Search for the cell housing the specified text and yield its [X, Y] center coordinate. 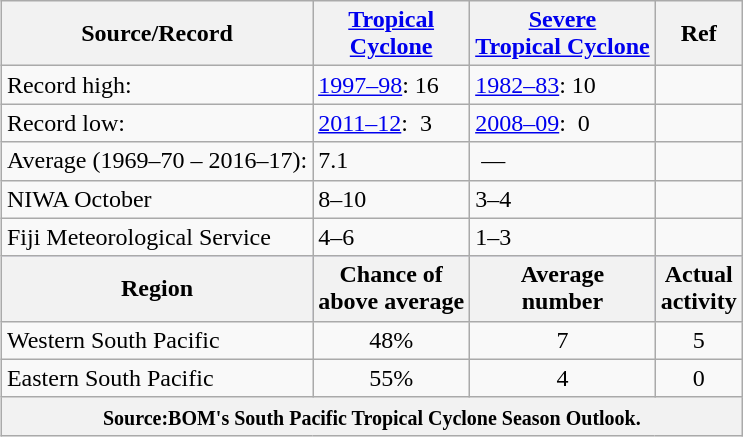
Fiji Meteorological Service [156, 237]
NIWA October [156, 199]
Source:BOM's South Pacific Tropical Cyclone Season Outlook. [372, 416]
5 [698, 340]
4–6 [392, 237]
SevereTropical Cyclone [563, 34]
Record high: [156, 85]
3–4 [563, 199]
55% [392, 378]
8–10 [392, 199]
1982–83: 10 [563, 85]
48% [392, 340]
0 [698, 378]
TropicalCyclone [392, 34]
1–3 [563, 237]
Eastern South Pacific [156, 378]
Ref [698, 34]
Actualactivity [698, 288]
2011–12: 3 [392, 123]
Chance ofabove average [392, 288]
— [563, 161]
Average (1969–70 – 2016–17): [156, 161]
Western South Pacific [156, 340]
Record low: [156, 123]
1997–98: 16 [392, 85]
Region [156, 288]
7 [563, 340]
4 [563, 378]
Source/Record [156, 34]
Averagenumber [563, 288]
7.1 [392, 161]
2008–09: 0 [563, 123]
